For the text-containing cell, return its midpoint in [x, y] coordinate format. 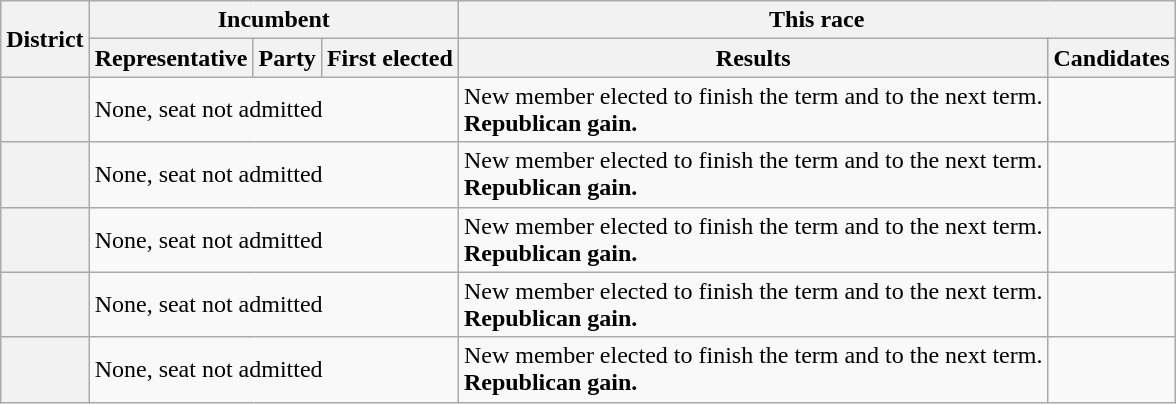
Party [287, 58]
First elected [390, 58]
Results [753, 58]
District [45, 39]
This race [816, 20]
Incumbent [274, 20]
Candidates [1112, 58]
Representative [171, 58]
